Extract the (X, Y) coordinate from the center of the cell holding the provided text.  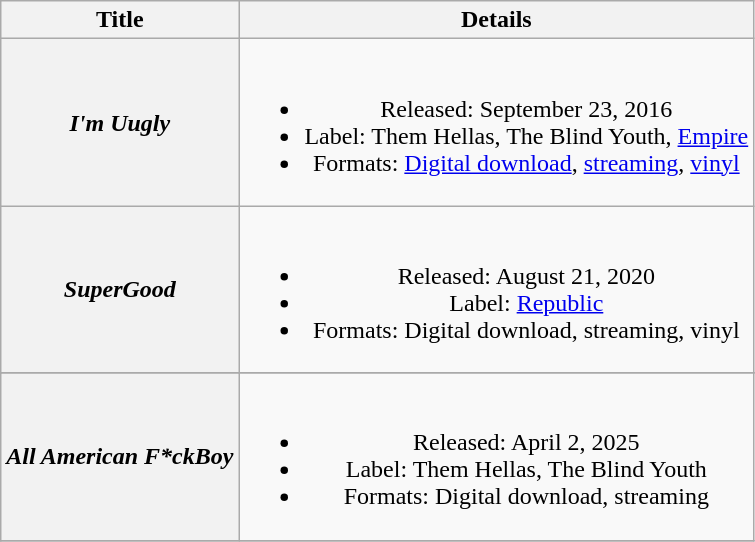
I'm Uugly (120, 122)
Title (120, 20)
Details (496, 20)
Released: September 23, 2016Label: Them Hellas, The Blind Youth, EmpireFormats: Digital download, streaming, vinyl (496, 122)
SuperGood (120, 290)
Released: August 21, 2020Label: RepublicFormats: Digital download, streaming, vinyl (496, 290)
All American F*ckBoy (120, 456)
Released: April 2, 2025Label: Them Hellas, The Blind YouthFormats: Digital download, streaming (496, 456)
